Pinpoint the cell where the given text exists, returning its [x, y] midpoint coordinate. 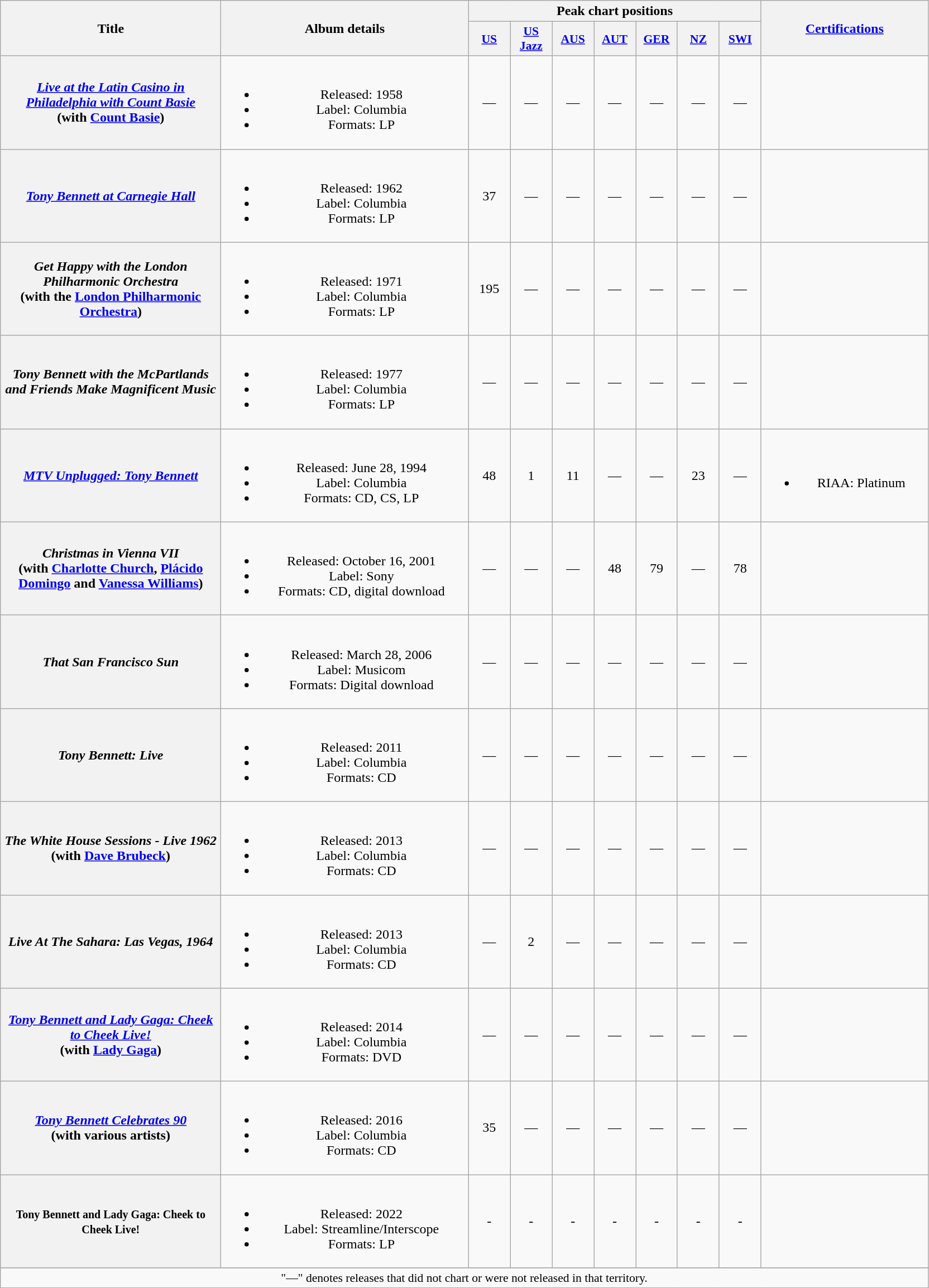
The White House Sessions - Live 1962(with Dave Brubeck) [111, 848]
78 [740, 568]
Peak chart positions [615, 11]
Title [111, 28]
Album details [345, 28]
Tony Bennett and Lady Gaga: Cheek to Cheek Live!(with Lady Gaga) [111, 1035]
23 [698, 475]
Tony Bennett at Carnegie Hall [111, 195]
AUS [573, 39]
USJazz [531, 39]
Tony Bennett: Live [111, 754]
Live at the Latin Casino in Philadelphia with Count Basie(with Count Basie) [111, 103]
1 [531, 475]
Released: 2022Label: Streamline/InterscopeFormats: LP [345, 1221]
Released: 2016Label: ColumbiaFormats: CD [345, 1128]
Tony Bennett Celebrates 90 (with various artists) [111, 1128]
Released: 2011Label: ColumbiaFormats: CD [345, 754]
35 [489, 1128]
Released: October 16, 2001Label: SonyFormats: CD, digital download [345, 568]
11 [573, 475]
Released: 1977Label: ColumbiaFormats: LP [345, 382]
Christmas in Vienna VII(with Charlotte Church, Plácido Domingo and Vanessa Williams) [111, 568]
195 [489, 289]
79 [657, 568]
Released: 2014Label: ColumbiaFormats: DVD [345, 1035]
Tony Bennett and Lady Gaga: Cheek to Cheek Live! [111, 1221]
RIAA: Platinum [844, 475]
Certifications [844, 28]
US [489, 39]
37 [489, 195]
SWI [740, 39]
GER [657, 39]
2 [531, 942]
"—" denotes releases that did not chart or were not released in that territory. [465, 1278]
Released: March 28, 2006Label: MusicomFormats: Digital download [345, 662]
Tony Bennett with the McPartlands and Friends Make Magnificent Music [111, 382]
Get Happy with the London Philharmonic Orchestra(with the London Philharmonic Orchestra) [111, 289]
Released: 1958Label: ColumbiaFormats: LP [345, 103]
That San Francisco Sun [111, 662]
Live At The Sahara: Las Vegas, 1964 [111, 942]
Released: 1962Label: ColumbiaFormats: LP [345, 195]
Released: 1971Label: ColumbiaFormats: LP [345, 289]
MTV Unplugged: Tony Bennett [111, 475]
NZ [698, 39]
AUT [615, 39]
Released: June 28, 1994Label: ColumbiaFormats: CD, CS, LP [345, 475]
